Return [x, y] of the center of cell containing provided text 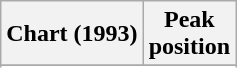
Chart (1993) [72, 34]
Peakposition [189, 34]
